Search for the cell housing the specified text and yield its (x, y) center coordinate. 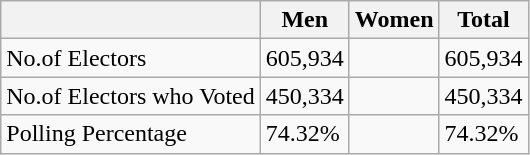
No.of Electors (130, 58)
Women (394, 20)
Men (304, 20)
Total (484, 20)
Polling Percentage (130, 134)
No.of Electors who Voted (130, 96)
